Search for the cell housing the specified text and yield its (x, y) center coordinate. 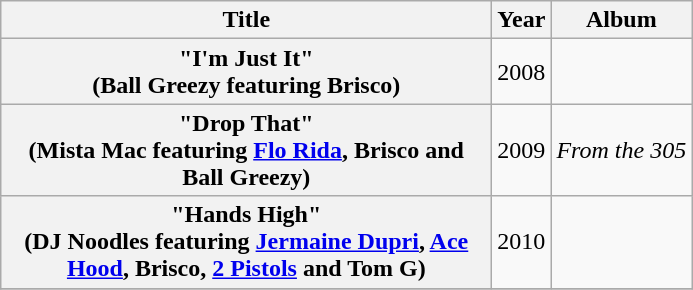
"I'm Just It"(Ball Greezy featuring Brisco) (246, 72)
2009 (522, 150)
"Hands High"(DJ Noodles featuring Jermaine Dupri, Ace Hood, Brisco, 2 Pistols and Tom G) (246, 242)
"Drop That"(Mista Mac featuring Flo Rida, Brisco and Ball Greezy) (246, 150)
Album (622, 20)
Title (246, 20)
2010 (522, 242)
Year (522, 20)
2008 (522, 72)
From the 305 (622, 150)
